Identify which cell holds the provided text, then report its (X, Y) central coordinate. 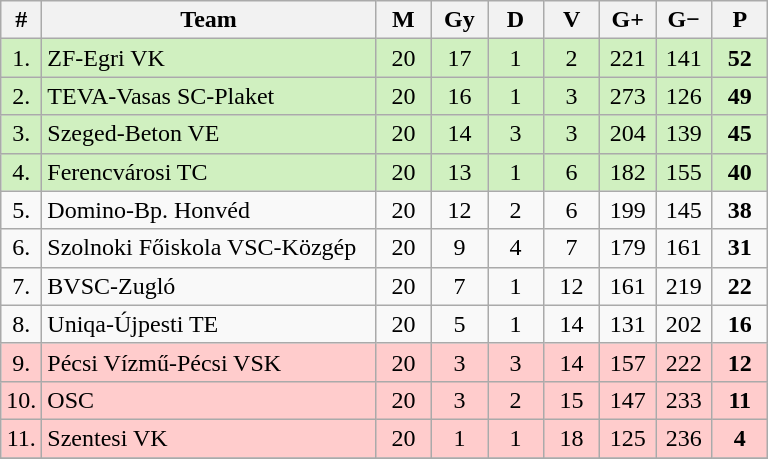
10. (22, 400)
OSC (209, 400)
273 (628, 96)
233 (684, 400)
49 (740, 96)
Domino-Bp. Honvéd (209, 210)
221 (628, 58)
139 (684, 134)
Team (209, 20)
Uniqa-Újpesti TE (209, 324)
9 (459, 248)
145 (684, 210)
147 (628, 400)
202 (684, 324)
D (516, 20)
15 (572, 400)
G− (684, 20)
TEVA-Vasas SC-Plaket (209, 96)
8. (22, 324)
40 (740, 172)
204 (628, 134)
31 (740, 248)
1. (22, 58)
199 (628, 210)
7. (22, 286)
ZF-Egri VK (209, 58)
6. (22, 248)
2. (22, 96)
182 (628, 172)
4. (22, 172)
Pécsi Vízmű-Pécsi VSK (209, 362)
222 (684, 362)
Szolnoki Főiskola VSC-Közgép (209, 248)
M (403, 20)
125 (628, 438)
157 (628, 362)
18 (572, 438)
131 (628, 324)
236 (684, 438)
9. (22, 362)
V (572, 20)
141 (684, 58)
38 (740, 210)
219 (684, 286)
P (740, 20)
11. (22, 438)
13 (459, 172)
179 (628, 248)
155 (684, 172)
17 (459, 58)
# (22, 20)
G+ (628, 20)
126 (684, 96)
3. (22, 134)
45 (740, 134)
Szentesi VK (209, 438)
52 (740, 58)
Szeged-Beton VE (209, 134)
BVSC-Zugló (209, 286)
Ferencvárosi TC (209, 172)
Gy (459, 20)
11 (740, 400)
5. (22, 210)
5 (459, 324)
22 (740, 286)
